Determine the [x, y] coordinate at the center of the cell enclosing the given text.  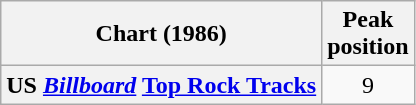
Peakposition [368, 34]
9 [368, 85]
US Billboard Top Rock Tracks [162, 85]
Chart (1986) [162, 34]
